Provide the (x, y) coordinate of the cell's center where the given text is located.  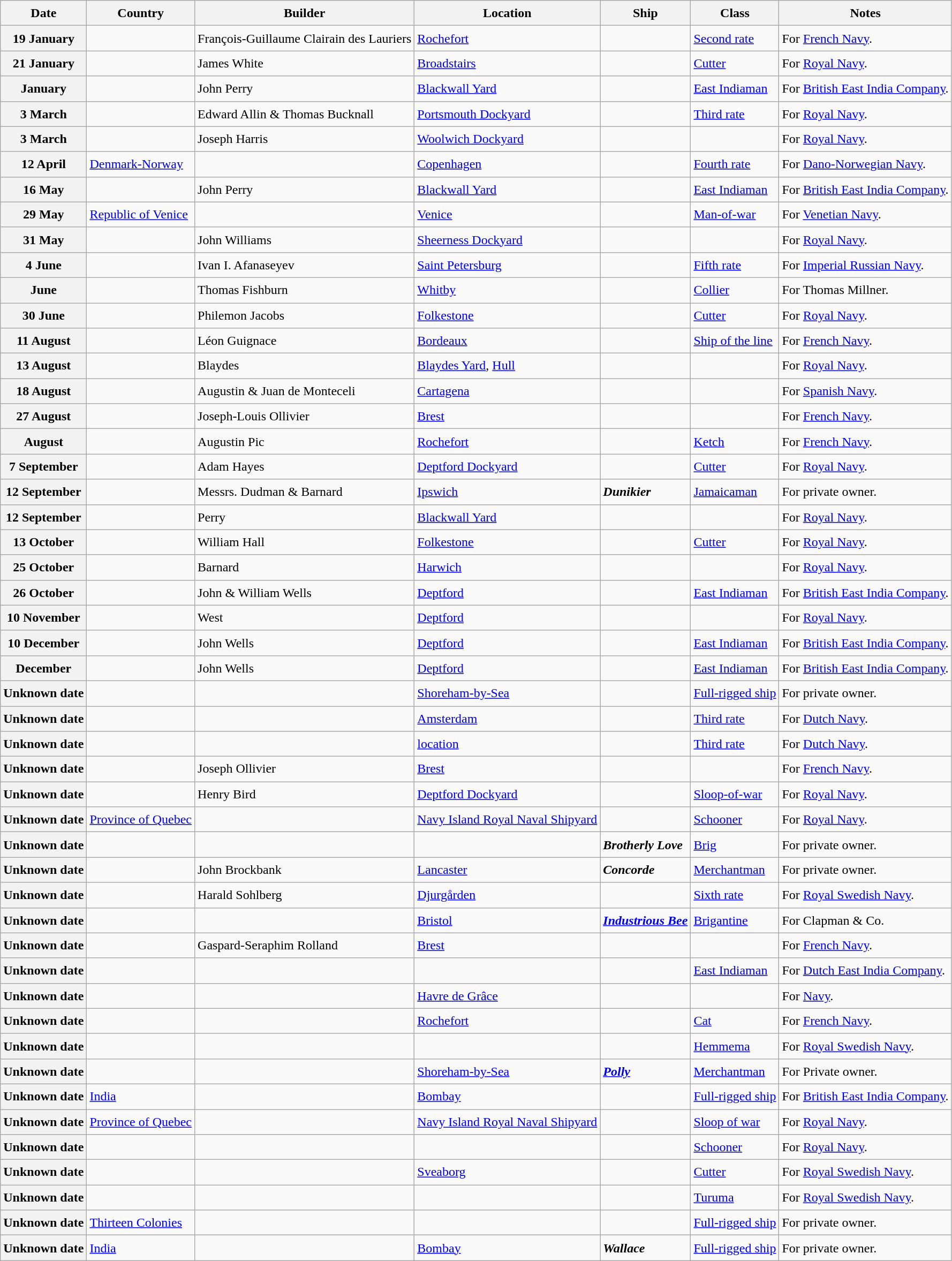
Brigantine (735, 920)
Sloop-of-war (735, 795)
Harald Sohlberg (305, 895)
Ketch (735, 441)
James White (305, 63)
10 November (44, 618)
Joseph-Louis Ollivier (305, 417)
Jamaicaman (735, 492)
For Dano-Norwegian Navy. (865, 164)
Henry Bird (305, 795)
William Hall (305, 542)
Denmark-Norway (141, 164)
Brig (735, 845)
For Dutch East India Company. (865, 970)
11 August (44, 341)
Wallace (646, 1248)
Woolwich Dockyard (508, 139)
August (44, 441)
Philemon Jacobs (305, 316)
16 May (44, 190)
31 May (44, 240)
Havre de Grâce (508, 996)
26 October (44, 592)
location (508, 744)
Gaspard-Seraphim Rolland (305, 946)
Country (141, 13)
Whitby (508, 290)
30 June (44, 316)
Concorde (646, 870)
10 December (44, 643)
For Venetian Navy. (865, 214)
Augustin Pic (305, 441)
Lancaster (508, 870)
Hemmema (735, 1046)
Harwich (508, 568)
Sloop of war (735, 1122)
Brotherly Love (646, 845)
Bordeaux (508, 341)
13 August (44, 366)
Turuma (735, 1197)
27 August (44, 417)
Builder (305, 13)
Class (735, 13)
Fourth rate (735, 164)
John Williams (305, 240)
Ship of the line (735, 341)
Sixth rate (735, 895)
Date (44, 13)
Notes (865, 13)
Djurgården (508, 895)
19 January (44, 39)
Industrious Bee (646, 920)
Saint Petersburg (508, 265)
For Private owner. (865, 1071)
Thirteen Colonies (141, 1223)
Fifth rate (735, 265)
Blaydes Yard, Hull (508, 366)
John & William Wells (305, 592)
François-Guillaume Clairain des Lauriers (305, 39)
Léon Guignace (305, 341)
Adam Hayes (305, 467)
Thomas Fishburn (305, 290)
29 May (44, 214)
Bristol (508, 920)
Amsterdam (508, 719)
Copenhagen (508, 164)
Second rate (735, 39)
13 October (44, 542)
25 October (44, 568)
For Imperial Russian Navy. (865, 265)
Ivan I. Afanaseyev (305, 265)
Ipswich (508, 492)
Cartagena (508, 391)
December (44, 668)
Cat (735, 1021)
Augustin & Juan de Monteceli (305, 391)
Sveaborg (508, 1173)
Collier (735, 290)
Man-of-war (735, 214)
For Navy. (865, 996)
Barnard (305, 568)
John Brockbank (305, 870)
For Clapman & Co. (865, 920)
Republic of Venice (141, 214)
For Spanish Navy. (865, 391)
Polly (646, 1071)
Messrs. Dudman & Barnard (305, 492)
Broadstairs (508, 63)
January (44, 89)
4 June (44, 265)
7 September (44, 467)
Perry (305, 517)
Location (508, 13)
Joseph Harris (305, 139)
For Thomas Millner. (865, 290)
21 January (44, 63)
Portsmouth Dockyard (508, 114)
Ship (646, 13)
Sheerness Dockyard (508, 240)
Joseph Ollivier (305, 769)
Venice (508, 214)
18 August (44, 391)
12 April (44, 164)
West (305, 618)
Blaydes (305, 366)
June (44, 290)
Edward Allin & Thomas Bucknall (305, 114)
Dunikier (646, 492)
